Provide the (x, y) coordinate of the cell's center where the given text is located.  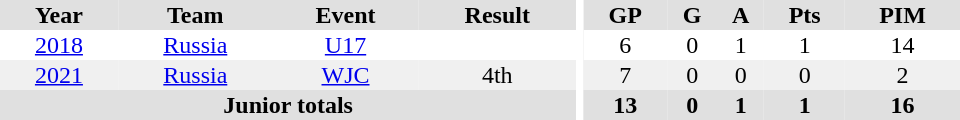
7 (625, 75)
2021 (59, 75)
13 (625, 105)
PIM (902, 15)
GP (625, 15)
16 (902, 105)
Pts (804, 15)
Event (346, 15)
U17 (346, 45)
2 (902, 75)
Year (59, 15)
Team (196, 15)
4th (497, 75)
Junior totals (288, 105)
2018 (59, 45)
Result (497, 15)
A (740, 15)
14 (902, 45)
WJC (346, 75)
6 (625, 45)
G (692, 15)
